Identify which cell holds the provided text, then report its (X, Y) central coordinate. 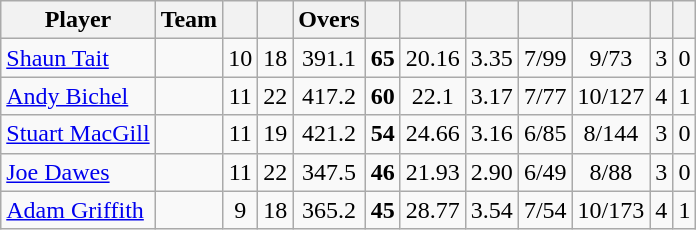
8/88 (611, 172)
10 (240, 58)
28.77 (432, 210)
7/99 (545, 58)
347.5 (329, 172)
2.90 (492, 172)
Team (189, 20)
Joe Dawes (78, 172)
6/49 (545, 172)
3.35 (492, 58)
9/73 (611, 58)
Overs (329, 20)
391.1 (329, 58)
20.16 (432, 58)
19 (276, 134)
Stuart MacGill (78, 134)
6/85 (545, 134)
10/173 (611, 210)
21.93 (432, 172)
Player (78, 20)
417.2 (329, 96)
60 (382, 96)
65 (382, 58)
Andy Bichel (78, 96)
3.17 (492, 96)
10/127 (611, 96)
365.2 (329, 210)
45 (382, 210)
7/54 (545, 210)
24.66 (432, 134)
Adam Griffith (78, 210)
9 (240, 210)
8/144 (611, 134)
3.54 (492, 210)
3.16 (492, 134)
421.2 (329, 134)
Shaun Tait (78, 58)
7/77 (545, 96)
46 (382, 172)
22.1 (432, 96)
54 (382, 134)
